Scan for the cell matching the given text and deliver its [X, Y] coordinate at center. 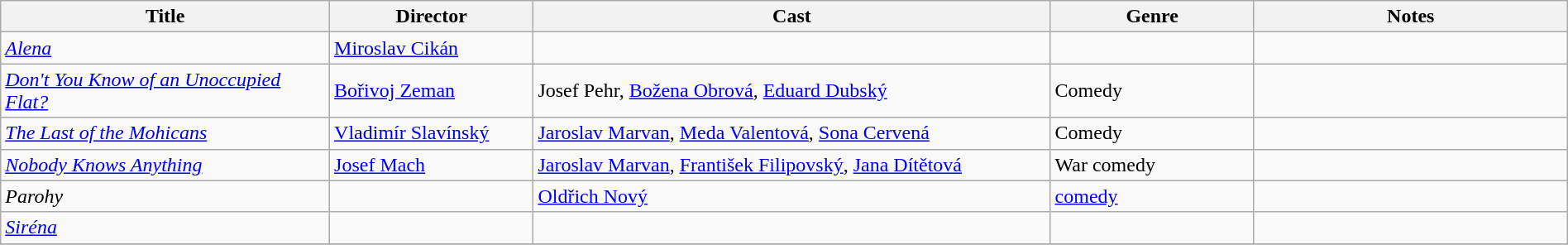
Cast [792, 17]
Title [165, 17]
Alena [165, 48]
Nobody Knows Anything [165, 165]
War comedy [1152, 165]
Josef Mach [432, 165]
Don't You Know of an Unoccupied Flat? [165, 91]
Miroslav Cikán [432, 48]
Parohy [165, 196]
Notes [1411, 17]
comedy [1152, 196]
Bořivoj Zeman [432, 91]
Director [432, 17]
Genre [1152, 17]
Josef Pehr, Božena Obrová, Eduard Dubský [792, 91]
Jaroslav Marvan, Meda Valentová, Sona Cervená [792, 133]
Vladimír Slavínský [432, 133]
Siréna [165, 228]
Oldřich Nový [792, 196]
The Last of the Mohicans [165, 133]
Jaroslav Marvan, František Filipovský, Jana Dítětová [792, 165]
